Return the [X, Y] coordinate for the center point of the cell that contains the specified text.  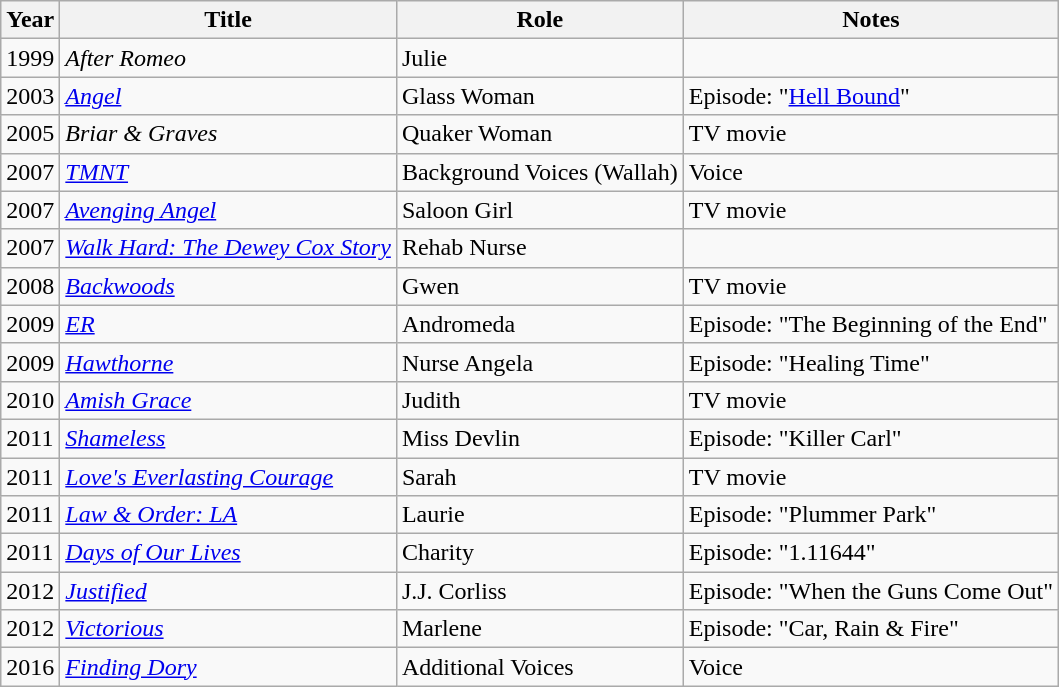
2003 [30, 96]
Episode: "Car, Rain & Fire" [870, 629]
Notes [870, 20]
Sarah [540, 477]
Gwen [540, 286]
Days of Our Lives [228, 553]
Love's Everlasting Courage [228, 477]
Shameless [228, 438]
Quaker Woman [540, 134]
Charity [540, 553]
Title [228, 20]
J.J. Corliss [540, 591]
Saloon Girl [540, 210]
After Romeo [228, 58]
Role [540, 20]
Walk Hard: The Dewey Cox Story [228, 248]
Marlene [540, 629]
Glass Woman [540, 96]
Miss Devlin [540, 438]
Briar & Graves [228, 134]
Victorious [228, 629]
Episode: "Healing Time" [870, 362]
TMNT [228, 172]
Andromeda [540, 324]
Background Voices (Wallah) [540, 172]
Justified [228, 591]
Episode: "Hell Bound" [870, 96]
Additional Voices [540, 667]
2005 [30, 134]
ER [228, 324]
Episode: "The Beginning of the End" [870, 324]
Finding Dory [228, 667]
Laurie [540, 515]
Julie [540, 58]
Nurse Angela [540, 362]
Rehab Nurse [540, 248]
2010 [30, 400]
Episode: "1.11644" [870, 553]
1999 [30, 58]
2008 [30, 286]
Judith [540, 400]
Episode: "Killer Carl" [870, 438]
Amish Grace [228, 400]
Angel [228, 96]
2016 [30, 667]
Law & Order: LA [228, 515]
Hawthorne [228, 362]
Year [30, 20]
Episode: "When the Guns Come Out" [870, 591]
Episode: "Plummer Park" [870, 515]
Backwoods [228, 286]
Avenging Angel [228, 210]
